Detect which cell encompasses the target text, then output its (x, y) center coordinate. 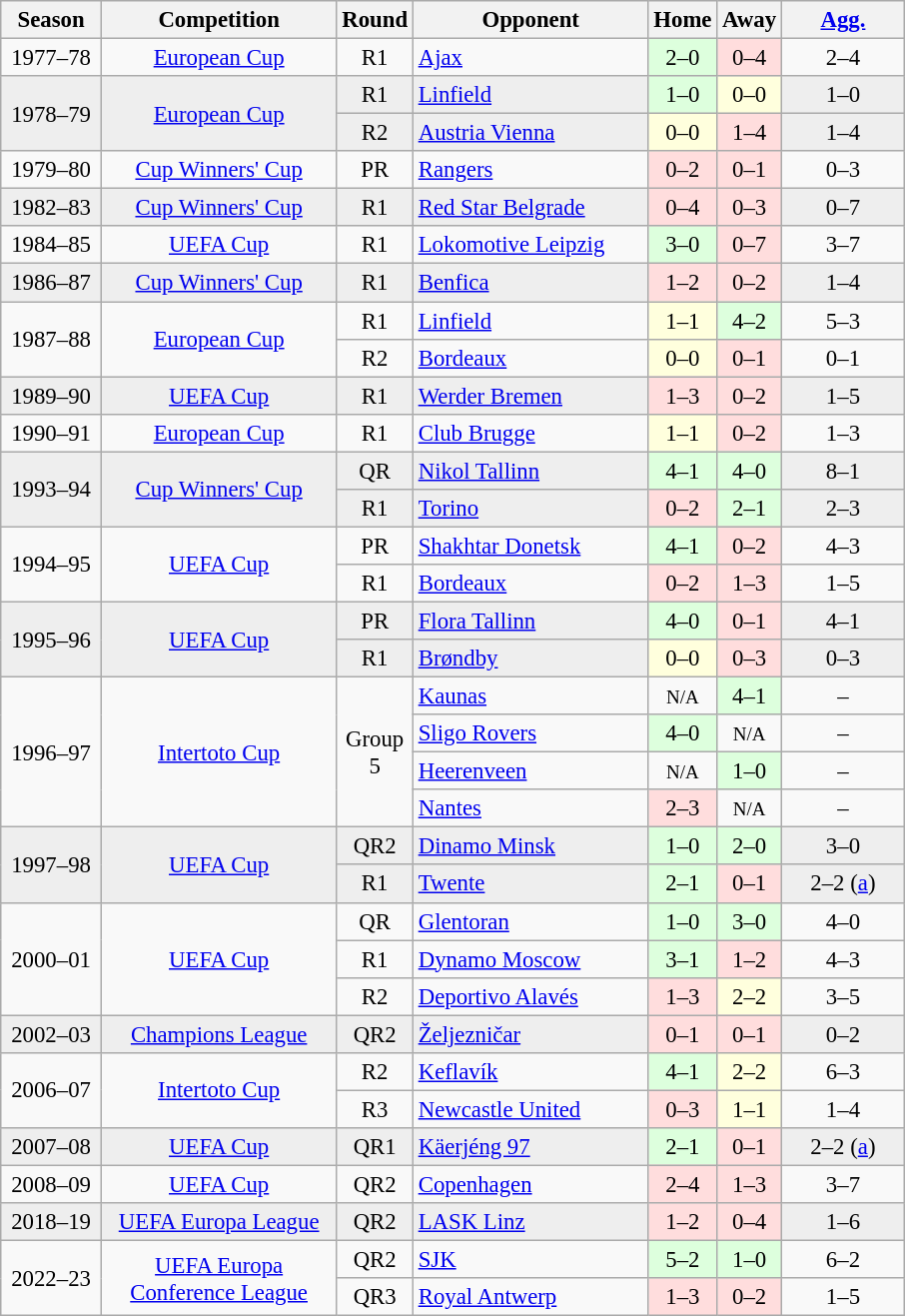
Opponent (530, 20)
4–2 (749, 321)
Round (375, 20)
Season (52, 20)
Kaunas (530, 696)
QR1 (375, 1147)
3–5 (843, 996)
Keflavík (530, 1072)
Nikol Tallinn (530, 471)
QR3 (375, 1297)
1977–78 (52, 58)
2018–19 (52, 1222)
2007–08 (52, 1147)
1982–83 (52, 208)
8–1 (843, 471)
2008–09 (52, 1184)
Group5 (375, 752)
Ajax (530, 58)
1989–90 (52, 396)
1993–94 (52, 490)
Dynamo Moscow (530, 959)
Heerenveen (530, 771)
Shakhtar Donetsk (530, 546)
UEFA Europa League (219, 1222)
6–2 (843, 1260)
Sligo Rovers (530, 733)
Rangers (530, 170)
Agg. (843, 20)
2002–03 (52, 1034)
2022–23 (52, 1279)
1986–87 (52, 283)
1984–85 (52, 245)
Käerjéng 97 (530, 1147)
1990–91 (52, 433)
Away (749, 20)
Željezničar (530, 1034)
Twente (530, 884)
Flora Tallinn (530, 621)
Home (683, 20)
1–6 (843, 1222)
Royal Antwerp (530, 1297)
Austria Vienna (530, 133)
1978–79 (52, 114)
SJK (530, 1260)
R3 (375, 1109)
Benfica (530, 283)
Lokomotive Leipzig (530, 245)
5–2 (683, 1260)
Nantes (530, 808)
Torino (530, 509)
1979–80 (52, 170)
Club Brugge (530, 433)
3–1 (683, 959)
5–3 (843, 321)
Glentoran (530, 921)
Werder Bremen (530, 396)
6–3 (843, 1072)
Red Star Belgrade (530, 208)
2000–01 (52, 959)
LASK Linz (530, 1222)
1995–96 (52, 640)
1996–97 (52, 752)
1997–98 (52, 865)
1987–88 (52, 340)
Competition (219, 20)
1994–95 (52, 564)
Champions League (219, 1034)
UEFA Europa Conference League (219, 1279)
Dinamo Minsk (530, 846)
Deportivo Alavés (530, 996)
Newcastle United (530, 1109)
Copenhagen (530, 1184)
Brøndby (530, 658)
2006–07 (52, 1091)
